Search for the cell housing the specified text and yield its (x, y) center coordinate. 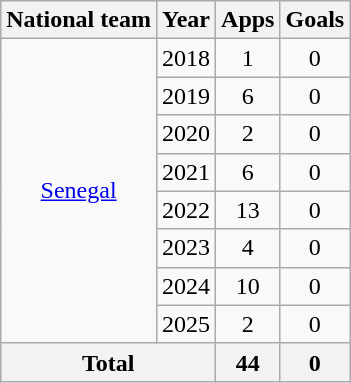
2024 (186, 286)
Apps (248, 20)
National team (79, 20)
Senegal (79, 191)
10 (248, 286)
44 (248, 362)
2019 (186, 96)
1 (248, 58)
2025 (186, 324)
4 (248, 248)
Year (186, 20)
2022 (186, 210)
2021 (186, 172)
Goals (315, 20)
Total (108, 362)
2023 (186, 248)
13 (248, 210)
2018 (186, 58)
2020 (186, 134)
